Detect which cell encompasses the target text, then output its [x, y] center coordinate. 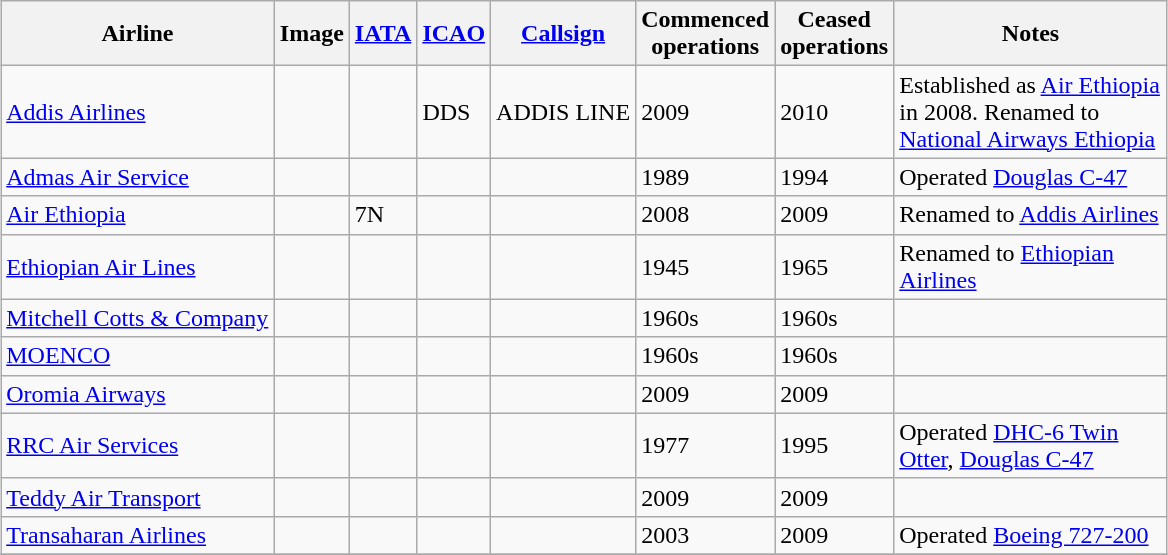
1995 [834, 446]
2010 [834, 112]
Admas Air Service [138, 177]
Operated DHC-6 Twin Otter, Douglas C-47 [1031, 446]
ADDIS LINE [564, 112]
1945 [706, 266]
Air Ethiopia [138, 215]
Established as Air Ethiopia in 2008. Renamed to National Airways Ethiopia [1031, 112]
DDS [454, 112]
Ceasedoperations [834, 34]
1989 [706, 177]
2003 [706, 535]
Notes [1031, 34]
Airline [138, 34]
Renamed to Ethiopian Airlines [1031, 266]
1965 [834, 266]
RRC Air Services [138, 446]
MOENCO [138, 356]
Mitchell Cotts & Company [138, 318]
Ethiopian Air Lines [138, 266]
Commencedoperations [706, 34]
Image [312, 34]
7N [383, 215]
Operated Boeing 727-200 [1031, 535]
Transaharan Airlines [138, 535]
Addis Airlines [138, 112]
Operated Douglas C-47 [1031, 177]
Renamed to Addis Airlines [1031, 215]
Callsign [564, 34]
ICAO [454, 34]
Oromia Airways [138, 394]
Teddy Air Transport [138, 497]
1977 [706, 446]
IATA [383, 34]
2008 [706, 215]
1994 [834, 177]
